Provide the [X, Y] coordinate of the cell's center where the given text is located.  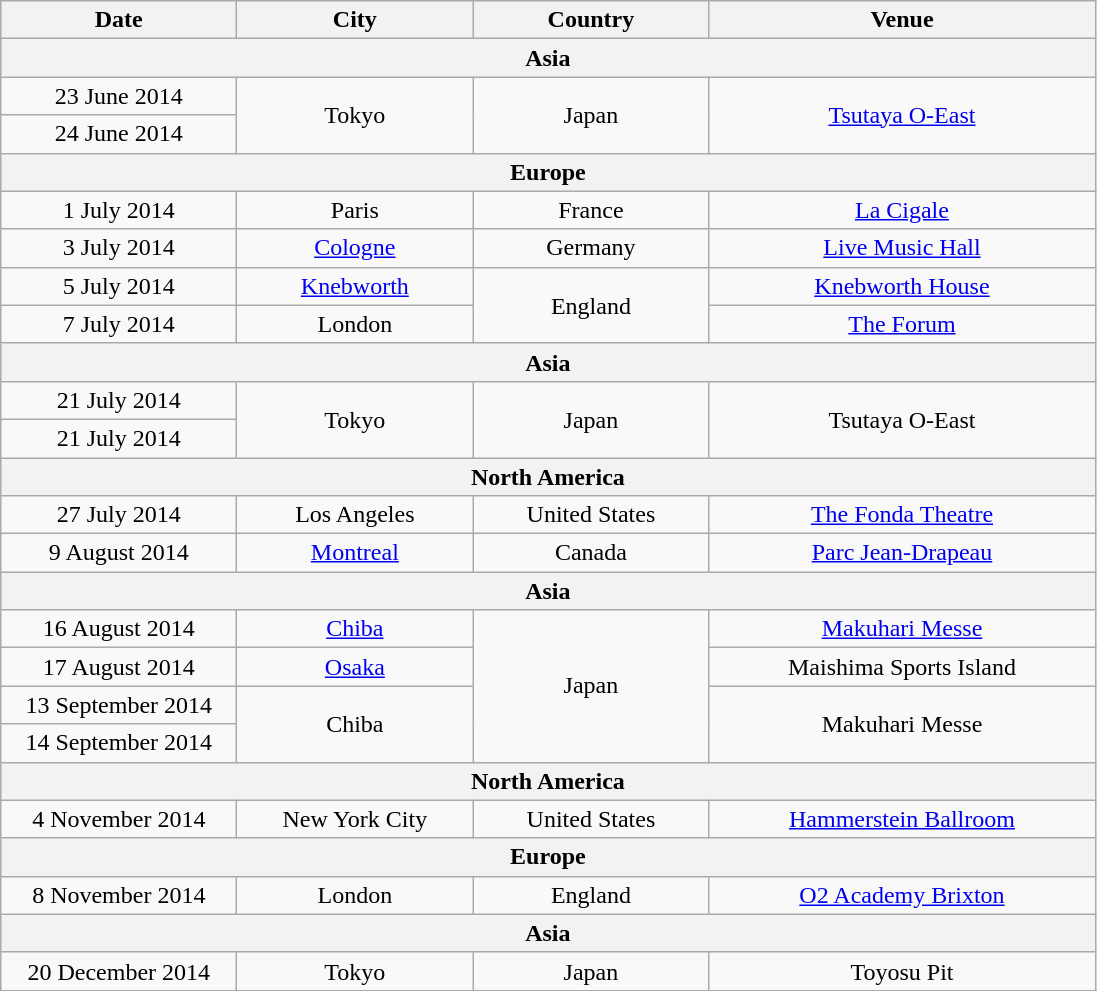
Parc Jean-Drapeau [902, 553]
24 June 2014 [119, 134]
8 November 2014 [119, 895]
France [591, 210]
Venue [902, 20]
Date [119, 20]
Canada [591, 553]
Montreal [355, 553]
City [355, 20]
3 July 2014 [119, 248]
Knebworth House [902, 286]
Country [591, 20]
Live Music Hall [902, 248]
New York City [355, 819]
5 July 2014 [119, 286]
Germany [591, 248]
16 August 2014 [119, 629]
9 August 2014 [119, 553]
Paris [355, 210]
20 December 2014 [119, 971]
Knebworth [355, 286]
Toyosu Pit [902, 971]
Maishima Sports Island [902, 667]
The Fonda Theatre [902, 515]
17 August 2014 [119, 667]
7 July 2014 [119, 324]
La Cigale [902, 210]
13 September 2014 [119, 705]
Los Angeles [355, 515]
4 November 2014 [119, 819]
The Forum [902, 324]
23 June 2014 [119, 96]
Hammerstein Ballroom [902, 819]
1 July 2014 [119, 210]
27 July 2014 [119, 515]
Osaka [355, 667]
14 September 2014 [119, 743]
O2 Academy Brixton [902, 895]
Cologne [355, 248]
